Pinpoint the cell where the given text exists, returning its [X, Y] midpoint coordinate. 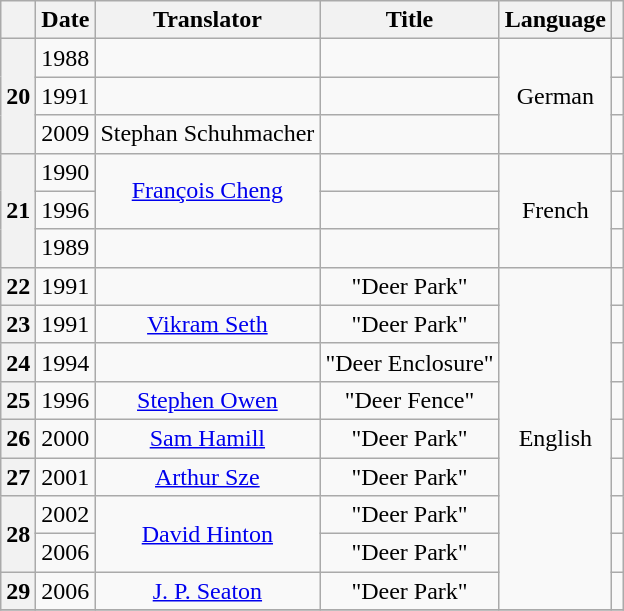
2001 [66, 477]
Title [410, 20]
22 [18, 286]
François Cheng [208, 191]
French [555, 210]
20 [18, 96]
1989 [66, 248]
2000 [66, 438]
24 [18, 362]
29 [18, 591]
1988 [66, 58]
25 [18, 400]
English [555, 438]
26 [18, 438]
2009 [66, 134]
1994 [66, 362]
Date [66, 20]
David Hinton [208, 534]
J. P. Seaton [208, 591]
"Deer Fence" [410, 400]
27 [18, 477]
Stephen Owen [208, 400]
2002 [66, 515]
Sam Hamill [208, 438]
21 [18, 210]
German [555, 96]
28 [18, 534]
Arthur Sze [208, 477]
23 [18, 324]
Translator [208, 20]
Stephan Schuhmacher [208, 134]
Language [555, 20]
"Deer Enclosure" [410, 362]
1990 [66, 172]
Vikram Seth [208, 324]
